Locate the cell with the specified text and output its (x, y) center coordinate. 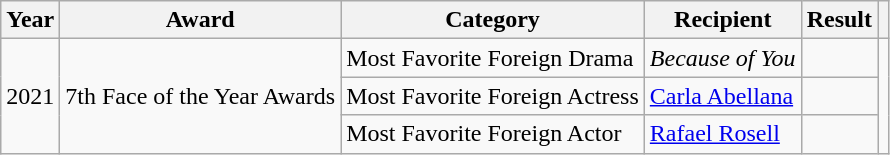
Award (200, 20)
Most Favorite Foreign Actress (493, 96)
Recipient (722, 20)
Most Favorite Foreign Actor (493, 134)
Rafael Rosell (722, 134)
Most Favorite Foreign Drama (493, 58)
Carla Abellana (722, 96)
Category (493, 20)
7th Face of the Year Awards (200, 96)
2021 (30, 96)
Result (839, 20)
Because of You (722, 58)
Year (30, 20)
